Capture the cell that displays the provided text and extract its (X, Y) central coordinate. 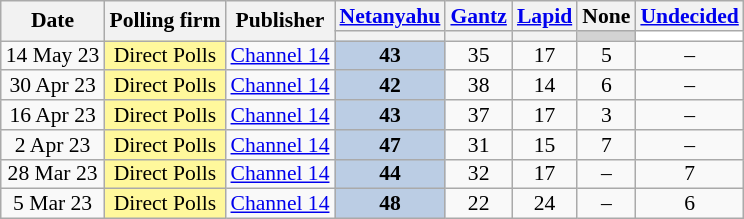
47 (390, 145)
35 (478, 56)
28 Mar 23 (53, 174)
15 (544, 145)
None (606, 16)
Date (53, 21)
38 (478, 86)
Lapid (544, 16)
Netanyahu (390, 16)
48 (390, 204)
44 (390, 174)
42 (390, 86)
16 Apr 23 (53, 115)
30 Apr 23 (53, 86)
Undecided (689, 16)
32 (478, 174)
Publisher (280, 21)
Gantz (478, 16)
31 (478, 145)
22 (478, 204)
5 (606, 56)
5 Mar 23 (53, 204)
24 (544, 204)
14 (544, 86)
3 (606, 115)
37 (478, 115)
2 Apr 23 (53, 145)
Polling firm (164, 21)
14 May 23 (53, 56)
